Find where the given text appears and provide that cell's center as [X, Y] coordinate. 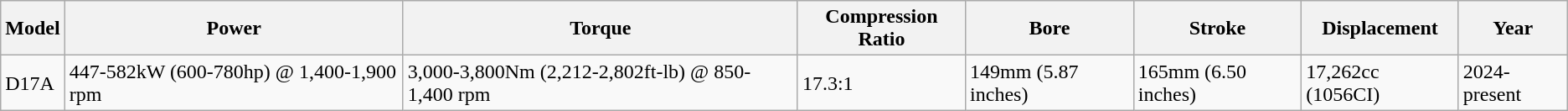
Compression Ratio [881, 29]
Bore [1050, 29]
Stroke [1218, 29]
Torque [600, 29]
17,262cc (1056CI) [1380, 82]
Year [1513, 29]
149mm (5.87 inches) [1050, 82]
Model [33, 29]
D17A [33, 82]
Power [234, 29]
447-582kW (600-780hp) @ 1,400-1,900 rpm [234, 82]
165mm (6.50 inches) [1218, 82]
17.3:1 [881, 82]
Displacement [1380, 29]
3,000-3,800Nm (2,212-2,802ft-lb) @ 850-1,400 rpm [600, 82]
2024-present [1513, 82]
